Detect which cell encompasses the target text, then output its [X, Y] center coordinate. 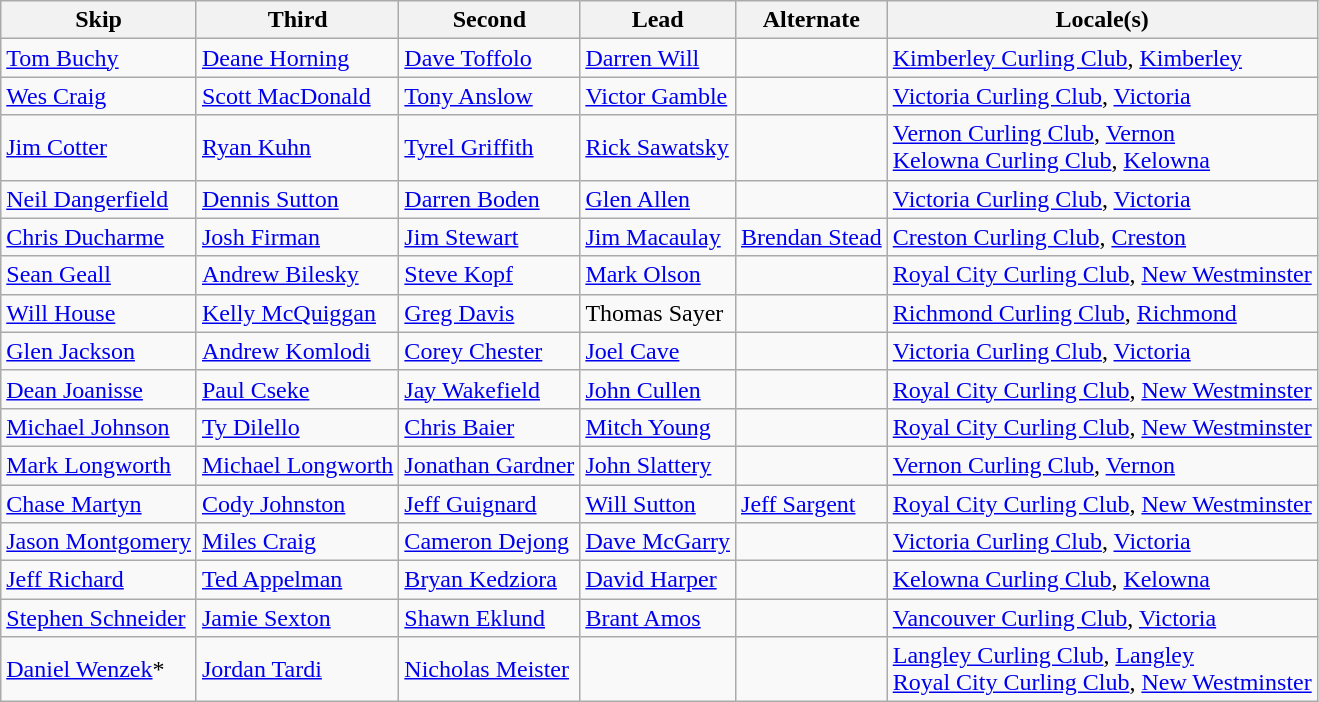
Darren Boden [490, 199]
Sean Geall [99, 275]
Jay Wakefield [490, 389]
Vancouver Curling Club, Victoria [1102, 618]
Daniel Wenzek* [99, 670]
Thomas Sayer [658, 313]
David Harper [658, 580]
Wes Craig [99, 96]
Dave Toffolo [490, 58]
Dean Joanisse [99, 389]
Will House [99, 313]
Bryan Kedziora [490, 580]
Neil Dangerfield [99, 199]
Kelowna Curling Club, Kelowna [1102, 580]
Brendan Stead [812, 237]
Corey Chester [490, 351]
Stephen Schneider [99, 618]
Michael Longworth [297, 465]
Jordan Tardi [297, 670]
Tyrel Griffith [490, 148]
Paul Cseke [297, 389]
John Slattery [658, 465]
Chris Ducharme [99, 237]
Ryan Kuhn [297, 148]
Darren Will [658, 58]
Kimberley Curling Club, Kimberley [1102, 58]
Greg Davis [490, 313]
Will Sutton [658, 503]
Glen Allen [658, 199]
Michael Johnson [99, 427]
Jeff Guignard [490, 503]
Andrew Bilesky [297, 275]
Nicholas Meister [490, 670]
Jason Montgomery [99, 542]
Andrew Komlodi [297, 351]
Vernon Curling Club, Vernon Kelowna Curling Club, Kelowna [1102, 148]
Locale(s) [1102, 20]
Jonathan Gardner [490, 465]
Deane Horning [297, 58]
Cameron Dejong [490, 542]
Vernon Curling Club, Vernon [1102, 465]
Jim Cotter [99, 148]
Shawn Eklund [490, 618]
Scott MacDonald [297, 96]
John Cullen [658, 389]
Chase Martyn [99, 503]
Creston Curling Club, Creston [1102, 237]
Dave McGarry [658, 542]
Mark Longworth [99, 465]
Langley Curling Club, Langley Royal City Curling Club, New Westminster [1102, 670]
Mark Olson [658, 275]
Skip [99, 20]
Rick Sawatsky [658, 148]
Steve Kopf [490, 275]
Mitch Young [658, 427]
Joel Cave [658, 351]
Richmond Curling Club, Richmond [1102, 313]
Alternate [812, 20]
Third [297, 20]
Jim Macaulay [658, 237]
Jim Stewart [490, 237]
Ty Dilello [297, 427]
Jeff Richard [99, 580]
Dennis Sutton [297, 199]
Brant Amos [658, 618]
Tom Buchy [99, 58]
Cody Johnston [297, 503]
Lead [658, 20]
Second [490, 20]
Kelly McQuiggan [297, 313]
Tony Anslow [490, 96]
Ted Appelman [297, 580]
Miles Craig [297, 542]
Josh Firman [297, 237]
Jamie Sexton [297, 618]
Victor Gamble [658, 96]
Chris Baier [490, 427]
Glen Jackson [99, 351]
Jeff Sargent [812, 503]
